Extract the [x, y] coordinate from the center of the cell holding the provided text.  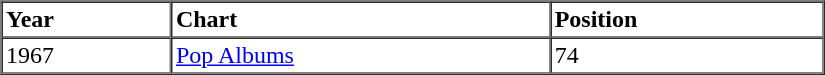
1967 [87, 56]
Position [686, 20]
Year [87, 20]
Pop Albums [360, 56]
74 [686, 56]
Chart [360, 20]
